Scan for the cell matching the given text and deliver its (X, Y) coordinate at center. 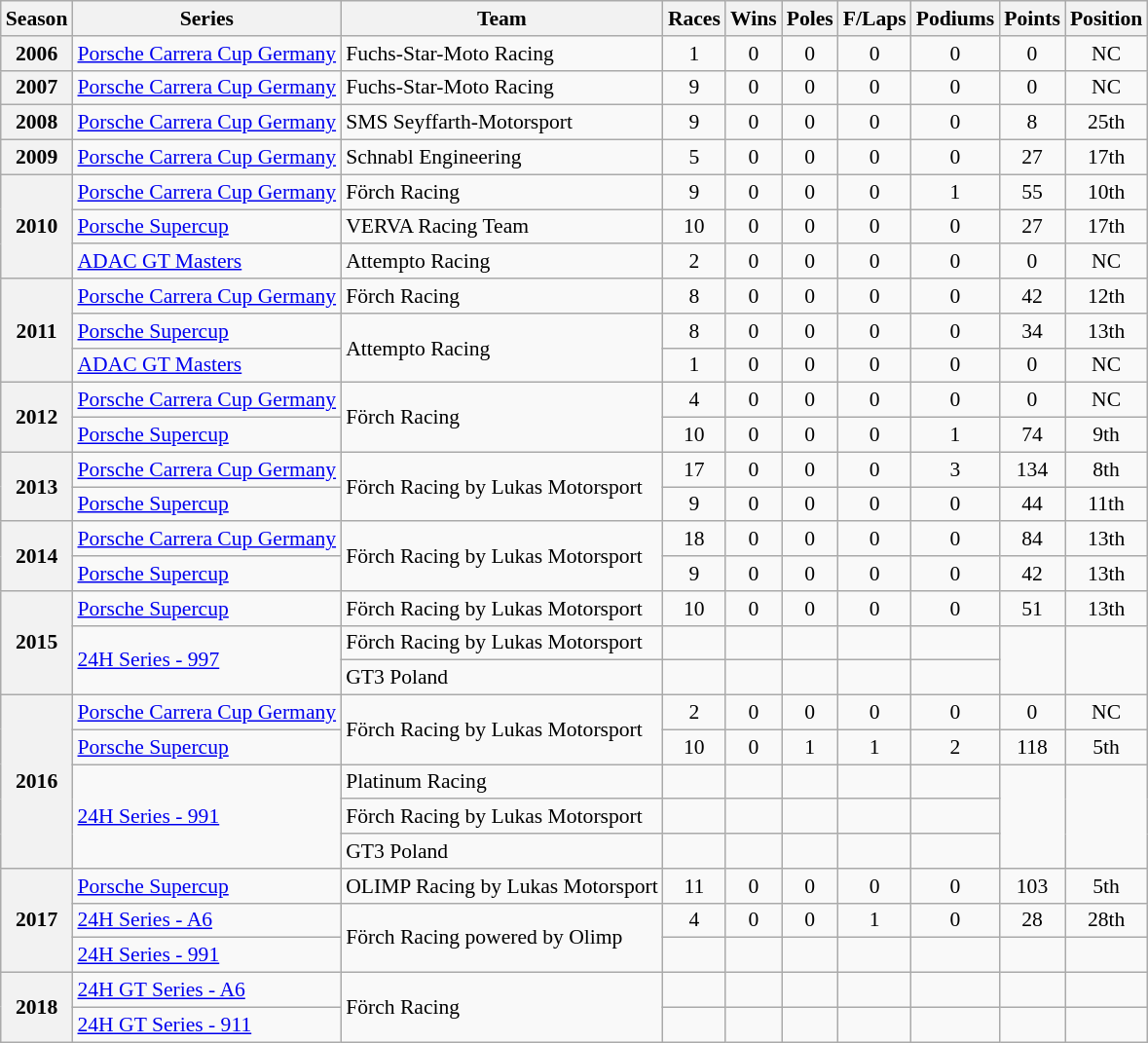
SMS Seyffarth-Motorsport (502, 123)
2008 (37, 123)
2018 (37, 1007)
Wins (754, 19)
11 (694, 886)
Points (1032, 19)
134 (1032, 469)
118 (1032, 747)
2010 (37, 226)
24H Series - A6 (206, 920)
2014 (37, 557)
2017 (37, 921)
2009 (37, 158)
24H GT Series - A6 (206, 990)
9th (1106, 435)
24H GT Series - 911 (206, 1024)
Platinum Racing (502, 782)
2016 (37, 782)
24H Series - 997 (206, 660)
11th (1106, 504)
103 (1032, 886)
28 (1032, 920)
Team (502, 19)
10th (1106, 192)
44 (1032, 504)
Races (694, 19)
8th (1106, 469)
3 (956, 469)
17 (694, 469)
2011 (37, 331)
2007 (37, 88)
12th (1106, 296)
2006 (37, 54)
2013 (37, 487)
51 (1032, 609)
18 (694, 540)
Podiums (956, 19)
Schnabl Engineering (502, 158)
VERVA Racing Team (502, 227)
Position (1106, 19)
55 (1032, 192)
34 (1032, 331)
25th (1106, 123)
84 (1032, 540)
28th (1106, 920)
Season (37, 19)
2015 (37, 643)
74 (1032, 435)
Poles (810, 19)
Förch Racing powered by Olimp (502, 937)
OLIMP Racing by Lukas Motorsport (502, 886)
Series (206, 19)
5 (694, 158)
2012 (37, 417)
F/Laps (874, 19)
